Return (x, y) of the center of cell containing provided text 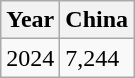
7,244 (97, 58)
2024 (30, 58)
China (97, 20)
Year (30, 20)
